Return the [x, y] coordinate for the center point of the cell that contains the specified text.  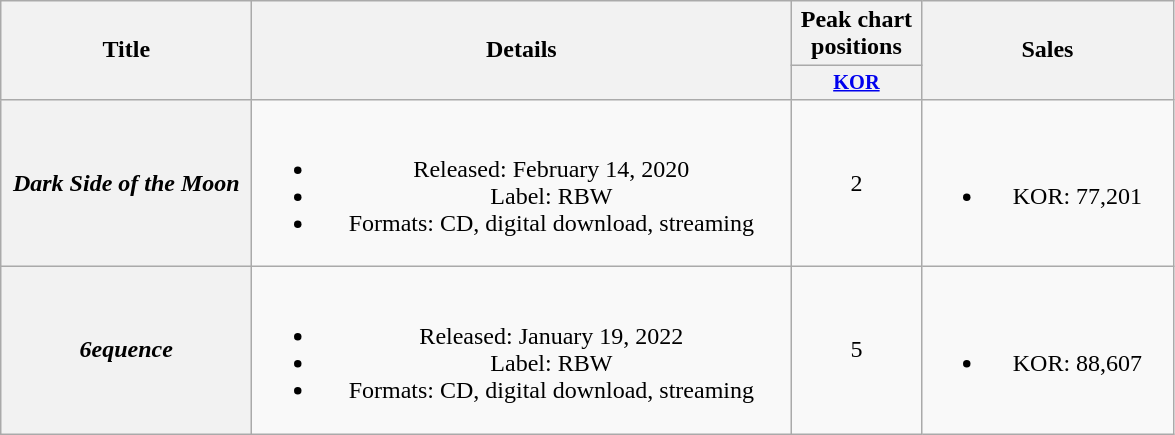
KOR [856, 83]
2 [856, 182]
Details [522, 50]
Released: January 19, 2022Label: RBWFormats: CD, digital download, streaming [522, 350]
Title [126, 50]
Dark Side of the Moon [126, 182]
Peak chart positions [856, 34]
Released: February 14, 2020Label: RBWFormats: CD, digital download, streaming [522, 182]
5 [856, 350]
KOR: 77,201 [1048, 182]
6equence [126, 350]
KOR: 88,607 [1048, 350]
Sales [1048, 50]
